Find where the given text appears and provide that cell's center as (X, Y) coordinate. 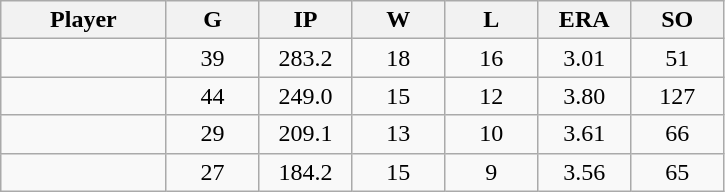
IP (306, 20)
3.56 (584, 172)
39 (212, 58)
9 (492, 172)
Player (84, 20)
249.0 (306, 96)
3.61 (584, 134)
SO (678, 20)
127 (678, 96)
L (492, 20)
27 (212, 172)
W (398, 20)
3.80 (584, 96)
12 (492, 96)
3.01 (584, 58)
283.2 (306, 58)
ERA (584, 20)
209.1 (306, 134)
65 (678, 172)
184.2 (306, 172)
G (212, 20)
13 (398, 134)
18 (398, 58)
44 (212, 96)
51 (678, 58)
10 (492, 134)
29 (212, 134)
66 (678, 134)
16 (492, 58)
